Detect which cell encompasses the target text, then output its [X, Y] center coordinate. 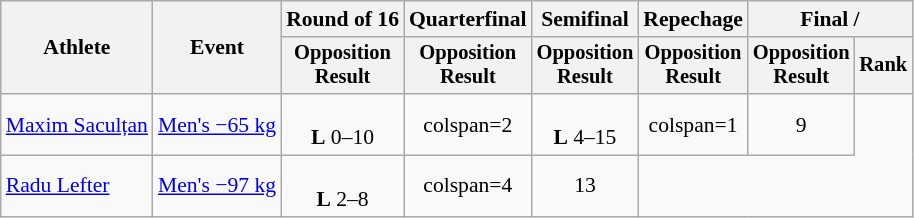
colspan=2 [468, 124]
Radu Lefter [77, 186]
L 2–8 [342, 186]
Maxim Saculțan [77, 124]
L 4–15 [586, 124]
Athlete [77, 48]
Semifinal [586, 19]
Rank [883, 66]
13 [586, 186]
L 0–10 [342, 124]
Men's −97 kg [217, 186]
Quarterfinal [468, 19]
colspan=1 [693, 124]
Final / [830, 19]
Event [217, 48]
Round of 16 [342, 19]
Men's −65 kg [217, 124]
colspan=4 [468, 186]
9 [802, 124]
Repechage [693, 19]
